Pinpoint the cell where the given text exists, returning its (X, Y) midpoint coordinate. 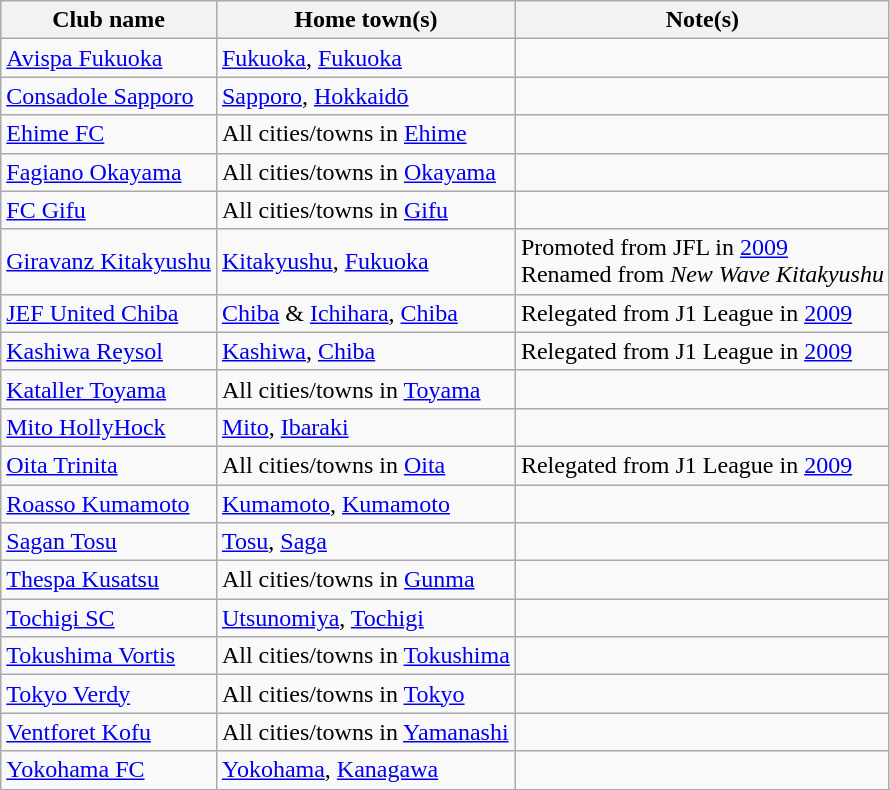
Oita Trinita (109, 465)
Consadole Sapporo (109, 96)
Promoted from JFL in 2009Renamed from New Wave Kitakyushu (702, 262)
Tochigi SC (109, 618)
Thespa Kusatsu (109, 580)
Sapporo, Hokkaidō (366, 96)
Tosu, Saga (366, 542)
Tokushima Vortis (109, 656)
Kashiwa, Chiba (366, 351)
All cities/towns in Yamanashi (366, 732)
All cities/towns in Tokushima (366, 656)
Roasso Kumamoto (109, 503)
Kitakyushu, Fukuoka (366, 262)
Home town(s) (366, 20)
Ehime FC (109, 134)
Kumamoto, Kumamoto (366, 503)
Note(s) (702, 20)
Avispa Fukuoka (109, 58)
All cities/towns in Gunma (366, 580)
All cities/towns in Okayama (366, 172)
All cities/towns in Oita (366, 465)
Fukuoka, Fukuoka (366, 58)
Giravanz Kitakyushu (109, 262)
Kataller Toyama (109, 389)
Kashiwa Reysol (109, 351)
Mito, Ibaraki (366, 427)
Chiba & Ichihara, Chiba (366, 313)
Fagiano Okayama (109, 172)
Sagan Tosu (109, 542)
Tokyo Verdy (109, 694)
Club name (109, 20)
Yokohama, Kanagawa (366, 770)
Mito HollyHock (109, 427)
Yokohama FC (109, 770)
All cities/towns in Tokyo (366, 694)
All cities/towns in Toyama (366, 389)
Ventforet Kofu (109, 732)
All cities/towns in Gifu (366, 210)
Utsunomiya, Tochigi (366, 618)
FC Gifu (109, 210)
All cities/towns in Ehime (366, 134)
JEF United Chiba (109, 313)
